Pinpoint the cell where the given text exists, returning its (X, Y) midpoint coordinate. 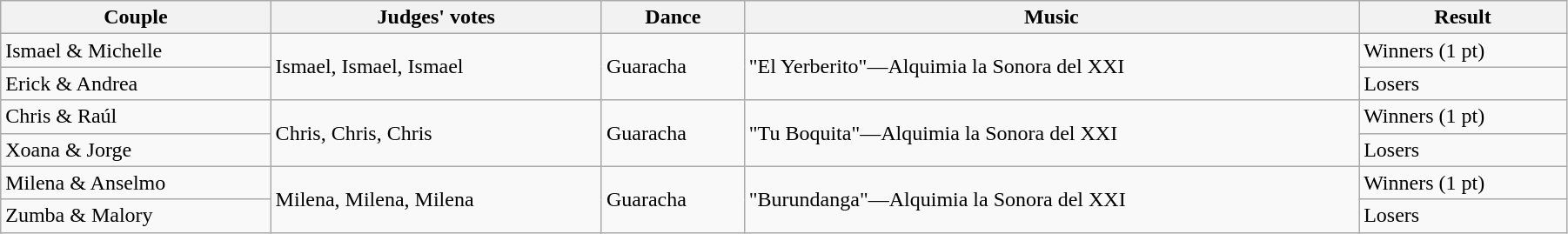
Dance (673, 17)
Judges' votes (436, 17)
"El Yerberito"—Alquimia la Sonora del XXI (1051, 67)
Ismael & Michelle (136, 50)
Milena, Milena, Milena (436, 199)
Milena & Anselmo (136, 183)
"Tu Boquita"—Alquimia la Sonora del XXI (1051, 133)
Ismael, Ismael, Ismael (436, 67)
Result (1464, 17)
"Burundanga"—Alquimia la Sonora del XXI (1051, 199)
Erick & Andrea (136, 84)
Couple (136, 17)
Chris, Chris, Chris (436, 133)
Zumba & Malory (136, 216)
Music (1051, 17)
Chris & Raúl (136, 117)
Xoana & Jorge (136, 150)
